For the text-containing cell, return its midpoint in [X, Y] coordinate format. 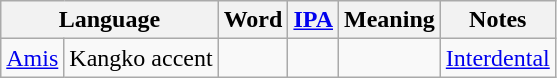
Kangko accent [141, 58]
Amis [32, 58]
Notes [498, 20]
Word [253, 20]
IPA [314, 20]
Interdental [498, 58]
Meaning [390, 20]
Language [110, 20]
